Find where the given text appears and provide that cell's center as [X, Y] coordinate. 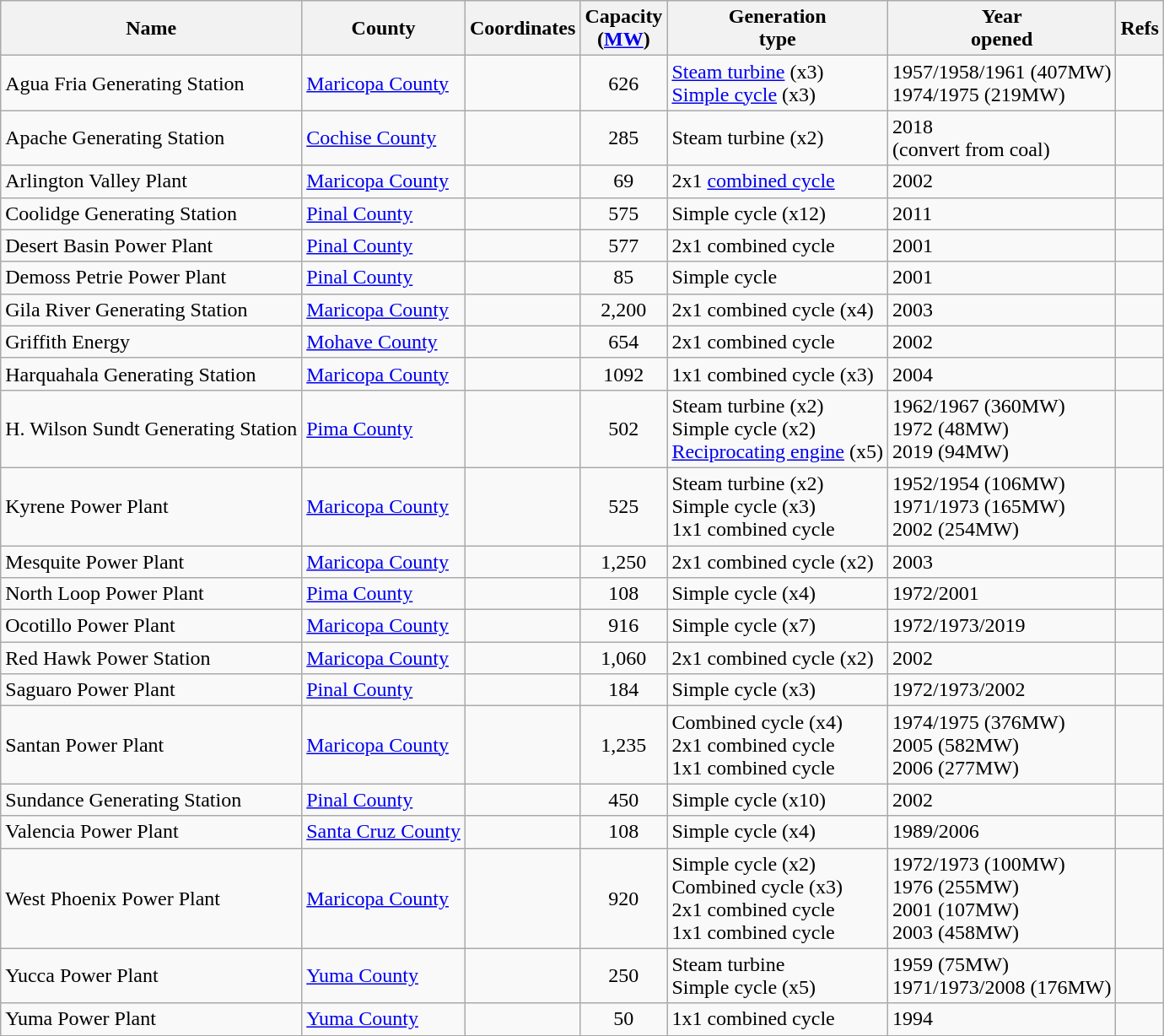
450 [624, 800]
Yuma Power Plant [152, 1019]
Combined cycle (x4)2x1 combined cycle1x1 combined cycle [778, 745]
85 [624, 278]
Coordinates [522, 29]
Generationtype [778, 29]
Steam turbine (x2)Simple cycle (x2)Reciprocating engine (x5) [778, 429]
Steam turbine (x3)Simple cycle (x3) [778, 83]
1x1 combined cycle (x3) [778, 374]
Griffith Energy [152, 342]
50 [624, 1019]
525 [624, 506]
Coolidge Generating Station [152, 213]
1972/1973 (100MW)1976 (255MW)2001 (107MW)2003 (458MW) [1002, 898]
1994 [1002, 1019]
1972/1973/2002 [1002, 690]
Mesquite Power Plant [152, 561]
Simple cycle (x3) [778, 690]
577 [624, 246]
2011 [1002, 213]
Steam turbine (x2)Simple cycle (x3)1x1 combined cycle [778, 506]
1952/1954 (106MW)1971/1973 (165MW)2002 (254MW) [1002, 506]
West Phoenix Power Plant [152, 898]
Santan Power Plant [152, 745]
2018(convert from coal) [1002, 138]
Simple cycle (x2)Combined cycle (x3)2x1 combined cycle1x1 combined cycle [778, 898]
Sundance Generating Station [152, 800]
1,060 [624, 658]
2004 [1002, 374]
654 [624, 342]
1972/2001 [1002, 594]
2x1 combined cycle (x4) [778, 310]
Apache Generating Station [152, 138]
1962/1967 (360MW)1972 (48MW)2019 (94MW) [1002, 429]
Yucca Power Plant [152, 975]
1974/1975 (376MW)2005 (582MW)2006 (277MW) [1002, 745]
69 [624, 181]
Steam turbine (x2) [778, 138]
1092 [624, 374]
1,250 [624, 561]
Arlington Valley Plant [152, 181]
Saguaro Power Plant [152, 690]
920 [624, 898]
County [384, 29]
Santa Cruz County [384, 832]
916 [624, 626]
285 [624, 138]
502 [624, 429]
184 [624, 690]
Simple cycle (x10) [778, 800]
Desert Basin Power Plant [152, 246]
1989/2006 [1002, 832]
575 [624, 213]
Name [152, 29]
250 [624, 975]
Valencia Power Plant [152, 832]
2,200 [624, 310]
Gila River Generating Station [152, 310]
Simple cycle (x7) [778, 626]
626 [624, 83]
Cochise County [384, 138]
Yearopened [1002, 29]
Refs [1140, 29]
North Loop Power Plant [152, 594]
Kyrene Power Plant [152, 506]
1957/1958/1961 (407MW)1974/1975 (219MW) [1002, 83]
Simple cycle [778, 278]
Demoss Petrie Power Plant [152, 278]
Red Hawk Power Station [152, 658]
Steam turbineSimple cycle (x5) [778, 975]
Agua Fria Generating Station [152, 83]
Mohave County [384, 342]
Capacity(MW) [624, 29]
Simple cycle (x12) [778, 213]
Ocotillo Power Plant [152, 626]
1x1 combined cycle [778, 1019]
H. Wilson Sundt Generating Station [152, 429]
1959 (75MW)1971/1973/2008 (176MW) [1002, 975]
1,235 [624, 745]
1972/1973/2019 [1002, 626]
Harquahala Generating Station [152, 374]
